Scan for the cell matching the given text and deliver its (x, y) coordinate at center. 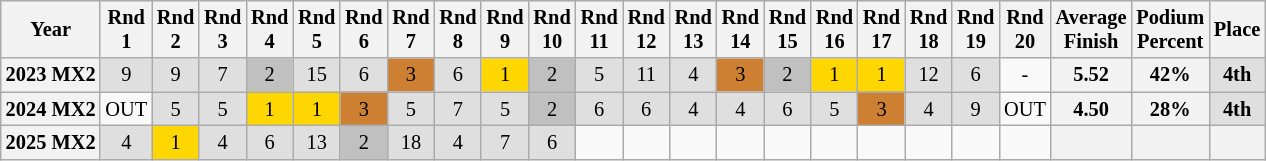
Rnd8 (458, 29)
Place (1237, 29)
11 (646, 75)
15 (316, 75)
Rnd19 (976, 29)
12 (928, 75)
Year (51, 29)
Rnd11 (600, 29)
Rnd20 (1025, 29)
Rnd17 (882, 29)
- (1025, 75)
Rnd14 (740, 29)
PodiumPercent (1170, 29)
4.50 (1092, 109)
28% (1170, 109)
18 (410, 142)
Rnd12 (646, 29)
AverageFinish (1092, 29)
2024 MX2 (51, 109)
Rnd1 (126, 29)
2025 MX2 (51, 142)
Rnd7 (410, 29)
Rnd18 (928, 29)
Rnd4 (270, 29)
Rnd16 (834, 29)
Rnd6 (364, 29)
Rnd3 (222, 29)
13 (316, 142)
2023 MX2 (51, 75)
Rnd15 (788, 29)
Rnd2 (176, 29)
Rnd5 (316, 29)
Rnd9 (504, 29)
Rnd10 (552, 29)
5.52 (1092, 75)
Rnd13 (694, 29)
42% (1170, 75)
